Locate the cell with the specified text and output its (x, y) center coordinate. 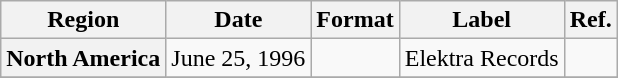
Ref. (590, 20)
Date (238, 20)
North America (84, 58)
June 25, 1996 (238, 58)
Region (84, 20)
Elektra Records (482, 58)
Label (482, 20)
Format (355, 20)
